Provide the [x, y] coordinate of the cell's center where the given text is located.  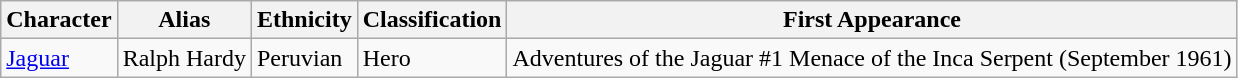
First Appearance [872, 20]
Jaguar [59, 58]
Ralph Hardy [184, 58]
Character [59, 20]
Ethnicity [304, 20]
Hero [432, 58]
Adventures of the Jaguar #1 Menace of the Inca Serpent (September 1961) [872, 58]
Classification [432, 20]
Alias [184, 20]
Peruvian [304, 58]
